Provide the [X, Y] coordinate of the cell's center where the given text is located.  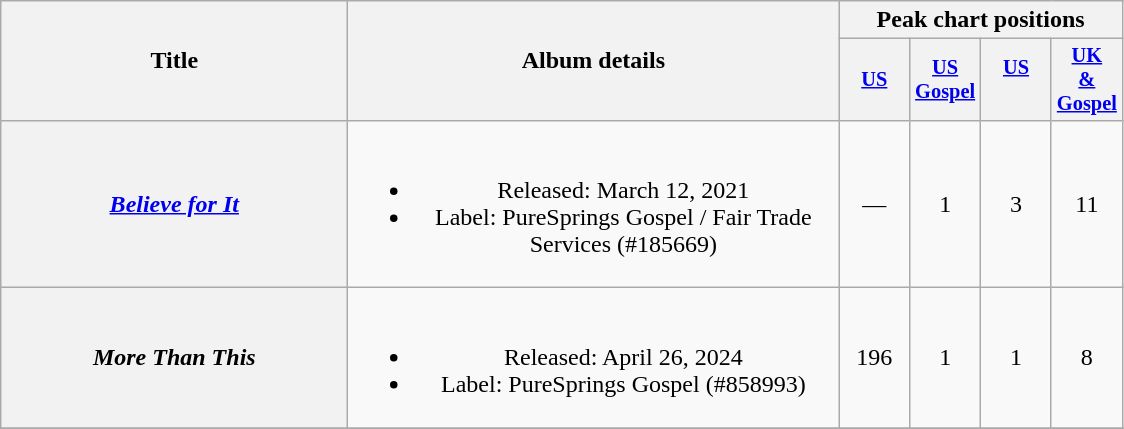
UK & Gospel [1086, 80]
Released: April 26, 2024Label: PureSprings Gospel (#858993) [594, 358]
Title [174, 61]
USGospel [946, 80]
Released: March 12, 2021Label: PureSprings Gospel / Fair Trade Services (#185669) [594, 204]
More Than This [174, 358]
Album details [594, 61]
Believe for It [174, 204]
3 [1016, 204]
196 [874, 358]
11 [1086, 204]
— [874, 204]
Peak chart positions [980, 20]
8 [1086, 358]
